Identify which cell holds the provided text, then report its (X, Y) central coordinate. 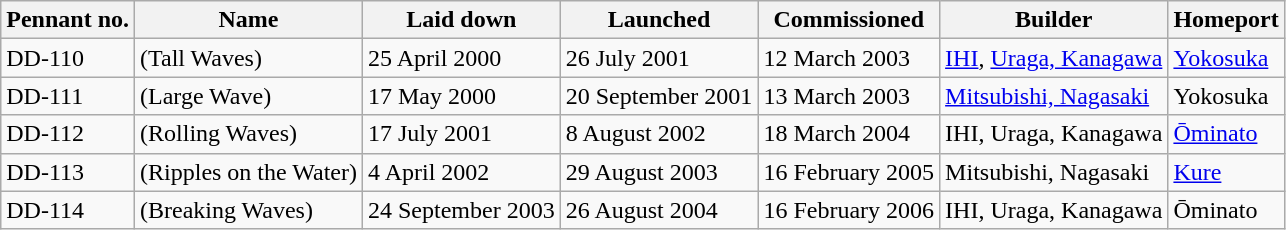
24 September 2003 (461, 210)
26 August 2004 (659, 210)
(Ripples on the Water) (249, 172)
4 April 2002 (461, 172)
26 July 2001 (659, 58)
DD-114 (68, 210)
Name (249, 20)
DD-110 (68, 58)
Launched (659, 20)
18 March 2004 (849, 134)
DD-113 (68, 172)
Laid down (461, 20)
(Tall Waves) (249, 58)
29 August 2003 (659, 172)
20 September 2001 (659, 96)
17 May 2000 (461, 96)
DD-112 (68, 134)
8 August 2002 (659, 134)
(Rolling Waves) (249, 134)
25 April 2000 (461, 58)
Commissioned (849, 20)
(Large Wave) (249, 96)
DD-111 (68, 96)
Homeport (1226, 20)
Pennant no. (68, 20)
13 March 2003 (849, 96)
Builder (1054, 20)
16 February 2005 (849, 172)
16 February 2006 (849, 210)
12 March 2003 (849, 58)
Kure (1226, 172)
17 July 2001 (461, 134)
(Breaking Waves) (249, 210)
